Locate the cell with the specified text and output its (x, y) center coordinate. 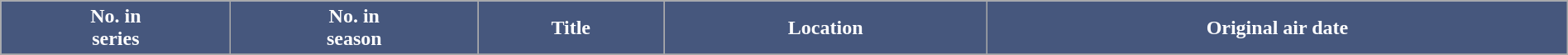
Location (825, 28)
Original air date (1278, 28)
No. inseries (116, 28)
No. inseason (354, 28)
Title (571, 28)
